Scan for the cell matching the given text and deliver its (X, Y) coordinate at center. 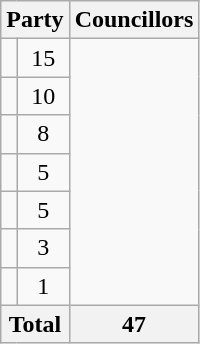
15 (43, 58)
47 (134, 324)
10 (43, 96)
Total (35, 324)
8 (43, 134)
Party (35, 20)
Councillors (134, 20)
1 (43, 286)
3 (43, 248)
